For the text-containing cell, return its midpoint in [X, Y] coordinate format. 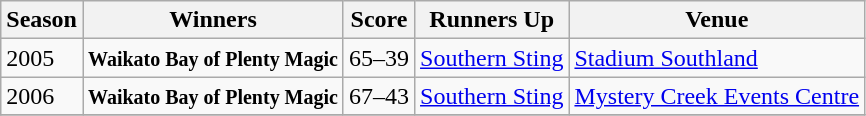
Stadium Southland [717, 58]
67–43 [378, 96]
Mystery Creek Events Centre [717, 96]
Score [378, 20]
Runners Up [492, 20]
2006 [42, 96]
Winners [212, 20]
2005 [42, 58]
Venue [717, 20]
65–39 [378, 58]
Season [42, 20]
